Return the [x, y] coordinate for the center point of the cell that contains the specified text.  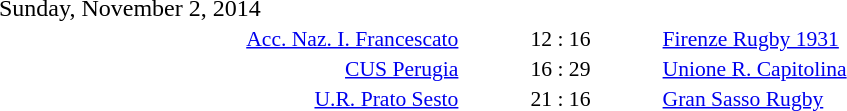
12 : 16 [560, 38]
16 : 29 [560, 68]
